Identify which cell holds the provided text, then report its (x, y) central coordinate. 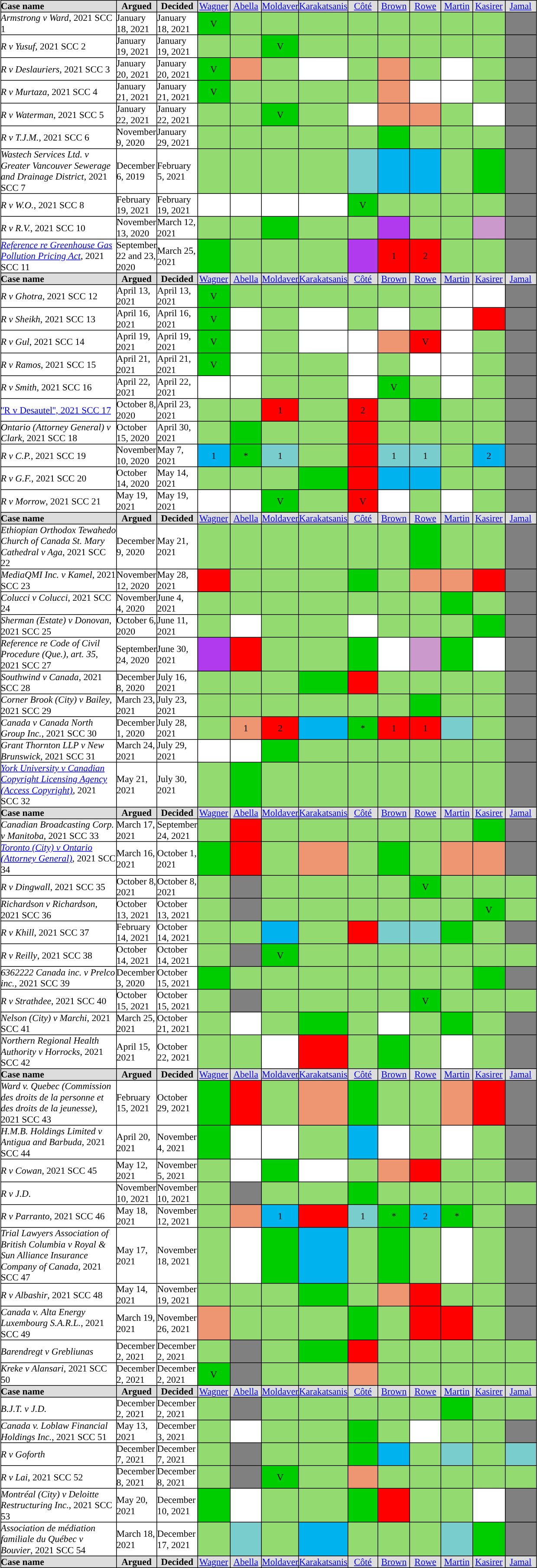
Montréal (City) v Deloitte Restructuring Inc., 2021 SCC 53 (58, 1505)
September 24, 2020 (137, 654)
Northern Regional Health Authority v Horrocks, 2021 SCC 42 (58, 1052)
July 28, 2021 (177, 728)
Reference re Code of Civil Procedure (Que.), art. 35, 2021 SCC 27 (58, 654)
November 10, 2020 (137, 455)
November 12, 2021 (177, 1216)
July 16, 2021 (177, 682)
November 9, 2020 (137, 137)
Kreke v Alansari, 2021 SCC 50 (58, 1374)
R v Morrow, 2021 SCC 21 (58, 501)
October 22, 2021 (177, 1052)
June 11, 2021 (177, 626)
Ontario (Attorney General) v Clark, 2021 SCC 18 (58, 432)
February 5, 2021 (177, 171)
R v J.D. (58, 1193)
R v G.F., 2021 SCC 20 (58, 478)
Canada v Canada North Group Inc., 2021 SCC 30 (58, 728)
R v Reilly, 2021 SCC 38 (58, 955)
October 14, 2020 (137, 478)
December 3, 2021 (177, 1431)
R v Albashir, 2021 SCC 48 (58, 1295)
July 29, 2021 (177, 751)
Ward v. Quebec (Commission des droits de la personne et des droits de la jeunesse), 2021 SCC 43 (58, 1103)
March 24, 2021 (137, 751)
May 7, 2021 (177, 455)
February 15, 2021 (137, 1103)
November 19, 2021 (177, 1295)
April 15, 2021 (137, 1052)
York University v Canadian Copyright Licensing Agency (Access Copyright), 2021 SCC 32 (58, 785)
R v Goforth (58, 1454)
MediaQMI Inc. v Kamel, 2021 SCC 23 (58, 580)
Richardson v Richardson, 2021 SCC 36 (58, 910)
6362222 Canada inc. v Prelco inc., 2021 SCC 39 (58, 978)
September 24, 2021 (177, 830)
Toronto (City) v Ontario (Attorney General), 2021 SCC 34 (58, 858)
H.M.B. Holdings Limited v Antigua and Barbuda, 2021 SCC 44 (58, 1142)
March 23, 2021 (137, 705)
November 4, 2020 (137, 603)
Armstrong v Ward, 2021 SCC 1 (58, 23)
December 6, 2019 (137, 171)
R v C.P., 2021 SCC 19 (58, 455)
''R v Desautel'', 2021 SCC 17 (58, 410)
R v Sheikh, 2021 SCC 13 (58, 319)
November 18, 2021 (177, 1255)
December 17, 2021 (177, 1539)
Ethiopian Orthodox Tewahedo Church of Canada St. Mary Cathedral v Aga, 2021 SCC 22 (58, 547)
March 12, 2021 (177, 228)
March 18, 2021 (137, 1539)
April 23, 2021 (177, 410)
April 30, 2021 (177, 432)
December 8, 2020 (137, 682)
R v Murtaza, 2021 SCC 4 (58, 92)
February 14, 2021 (137, 932)
October 8, 2020 (137, 410)
R v W.O., 2021 SCC 8 (58, 205)
November 13, 2020 (137, 228)
May 13, 2021 (137, 1431)
R v Strathdee, 2021 SCC 40 (58, 1001)
R v Khill, 2021 SCC 37 (58, 932)
March 16, 2021 (137, 858)
November 12, 2020 (137, 580)
April 20, 2021 (137, 1142)
Grant Thornton LLP v New Brunswick, 2021 SCC 31 (58, 751)
R v Waterman, 2021 SCC 5 (58, 115)
R v Gul, 2021 SCC 14 (58, 341)
May 17, 2021 (137, 1255)
R v Ramos, 2021 SCC 15 (58, 364)
Southwind v Canada, 2021 SCC 28 (58, 682)
June 30, 2021 (177, 654)
December 9, 2020 (137, 547)
Wastech Services Ltd. v Greater Vancouver Sewerage and Drainage District, 2021 SCC 7 (58, 171)
Canada v. Loblaw Financial Holdings Inc., 2021 SCC 51 (58, 1431)
March 17, 2021 (137, 830)
B.J.T. v J.D. (58, 1408)
December 3, 2020 (137, 978)
R v Deslauriers, 2021 SCC 3 (58, 69)
November 4, 2021 (177, 1142)
October 29, 2021 (177, 1103)
November 5, 2021 (177, 1170)
Canada v. Alta Energy Luxembourg S.A.R.L., 2021 SCC 49 (58, 1323)
June 4, 2021 (177, 603)
May 28, 2021 (177, 580)
July 30, 2021 (177, 785)
R v Lai, 2021 SCC 52 (58, 1477)
Trial Lawyers Association of British Columbia v Royal & Sun Alliance Insurance Company of Canada, 2021 SCC 47 (58, 1255)
Canadian Broadcasting Corp. v Manitoba, 2021 SCC 33 (58, 830)
September 22 and 23, 2020 (137, 256)
May 20, 2021 (137, 1505)
May 12, 2021 (137, 1170)
January 29, 2021 (177, 137)
R v Smith, 2021 SCC 16 (58, 387)
Colucci v Colucci, 2021 SCC 24 (58, 603)
July 23, 2021 (177, 705)
November 26, 2021 (177, 1323)
March 19, 2021 (137, 1323)
Barendregt v Grebliunas (58, 1351)
May 18, 2021 (137, 1216)
R v Yusuf, 2021 SCC 2 (58, 46)
Reference re Greenhouse Gas Pollution Pricing Act, 2021 SCC 11 (58, 256)
R v Ghotra, 2021 SCC 12 (58, 296)
October 1, 2021 (177, 858)
R v Cowan, 2021 SCC 45 (58, 1170)
R v R.V., 2021 SCC 10 (58, 228)
Association de médiation familiale du Québec v Bouvier, 2021 SCC 54 (58, 1539)
R v Dingwall, 2021 SCC 35 (58, 887)
Nelson (City) v Marchi, 2021 SCC 41 (58, 1023)
R v Parranto, 2021 SCC 46 (58, 1216)
Sherman (Estate) v Donovan, 2021 SCC 25 (58, 626)
October 6, 2020 (137, 626)
Corner Brook (City) v Bailey, 2021 SCC 29 (58, 705)
December 10, 2021 (177, 1505)
October 15, 2020 (137, 432)
R v T.J.M., 2021 SCC 6 (58, 137)
December 1, 2020 (137, 728)
October 21, 2021 (177, 1023)
